Determine the [x, y] coordinate at the center of the cell enclosing the given text.  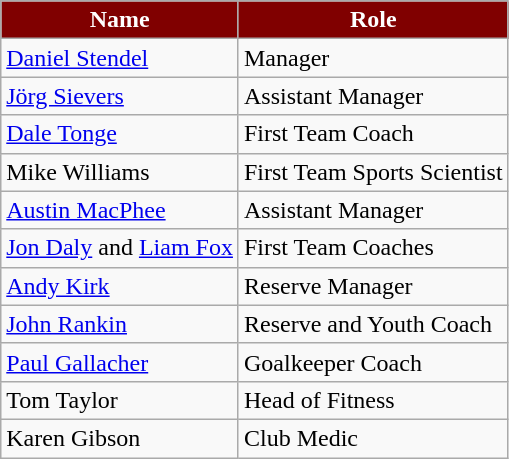
First Team Coach [373, 134]
Reserve and Youth Coach [373, 324]
Tom Taylor [120, 400]
First Team Coaches [373, 248]
Karen Gibson [120, 438]
Head of Fitness [373, 400]
Manager [373, 58]
Reserve Manager [373, 286]
Role [373, 20]
First Team Sports Scientist [373, 172]
Dale Tonge [120, 134]
Daniel Stendel [120, 58]
Name [120, 20]
Goalkeeper Coach [373, 362]
Jörg Sievers [120, 96]
Austin MacPhee [120, 210]
Jon Daly and Liam Fox [120, 248]
Mike Williams [120, 172]
Paul Gallacher [120, 362]
Andy Kirk [120, 286]
Club Medic [373, 438]
John Rankin [120, 324]
